Output the (X, Y) coordinate of the center of the cell containing the given text.  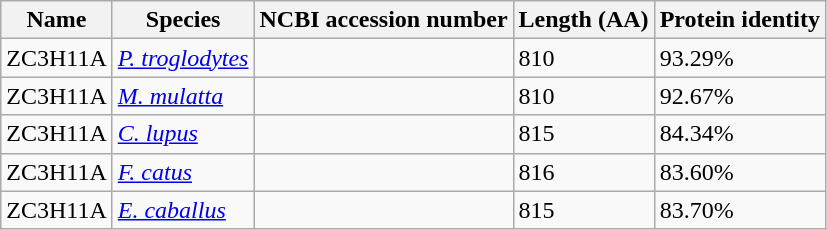
E. caballus (183, 210)
C. lupus (183, 134)
F. catus (183, 172)
92.67% (740, 96)
Protein identity (740, 20)
84.34% (740, 134)
NCBI accession number (384, 20)
83.70% (740, 210)
83.60% (740, 172)
816 (584, 172)
Species (183, 20)
93.29% (740, 58)
Length (AA) (584, 20)
M. mulatta (183, 96)
Name (57, 20)
P. troglodytes (183, 58)
